Output the [X, Y] coordinate of the center of the cell containing the given text.  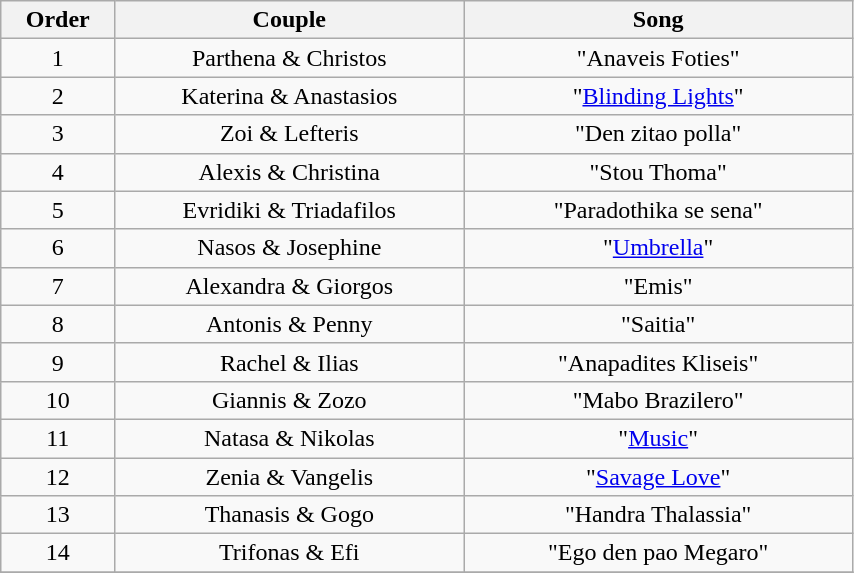
"Mabo Brazilero" [658, 400]
"Emis" [658, 286]
12 [58, 477]
13 [58, 515]
9 [58, 362]
"Umbrella" [658, 248]
Alexandra & Giorgos [290, 286]
"Anapadites Kliseis" [658, 362]
8 [58, 324]
"Blinding Lights" [658, 96]
"Saitia" [658, 324]
Couple [290, 20]
"Den zitao polla" [658, 134]
Giannis & Zozo [290, 400]
Trifonas & Efi [290, 553]
"Savage Love" [658, 477]
6 [58, 248]
10 [58, 400]
Order [58, 20]
1 [58, 58]
14 [58, 553]
"Music" [658, 438]
"Anaveis Foties" [658, 58]
Natasa & Nikolas [290, 438]
"Ego den pao Megaro" [658, 553]
Zenia & Vangelis [290, 477]
Zoi & Lefteris [290, 134]
4 [58, 172]
2 [58, 96]
"Handra Thalassia" [658, 515]
Thanasis & Gogo [290, 515]
Nasos & Josephine [290, 248]
3 [58, 134]
Katerina & Anastasios [290, 96]
"Paradothika se sena" [658, 210]
7 [58, 286]
Alexis & Christina [290, 172]
"Stou Thoma" [658, 172]
11 [58, 438]
Song [658, 20]
Parthena & Christos [290, 58]
5 [58, 210]
Antonis & Penny [290, 324]
Evridiki & Triadafilos [290, 210]
Rachel & Ilias [290, 362]
